Scan for the cell matching the given text and deliver its [X, Y] coordinate at center. 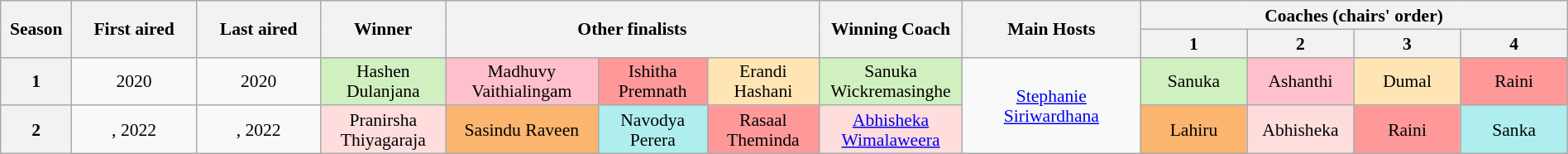
4 [1513, 43]
Abhisheka Wimalaweera [890, 130]
Navodya Perera [653, 130]
Sanuka [1194, 81]
Last aired [258, 29]
Season [36, 29]
Sanka [1513, 130]
Rasaal Theminda [762, 130]
Winner [384, 29]
Ishitha Premnath [653, 81]
Madhuvy Vaithialingam [522, 81]
Sasindu Raveen [522, 130]
Dumal [1408, 81]
Pranirsha Thiyagaraja [384, 130]
Coaches (chairs' order) [1354, 15]
Main Hosts [1052, 29]
3 [1408, 43]
Hashen Dulanjana [384, 81]
Winning Coach [890, 29]
Lahiru [1194, 130]
Ashanthi [1300, 81]
Sanuka Wickremasinghe [890, 81]
Stephanie Siriwardhana [1052, 105]
First aired [134, 29]
Other finalists [633, 29]
Abhisheka [1300, 130]
Erandi Hashani [762, 81]
